Locate the cell with the specified text and output its (X, Y) center coordinate. 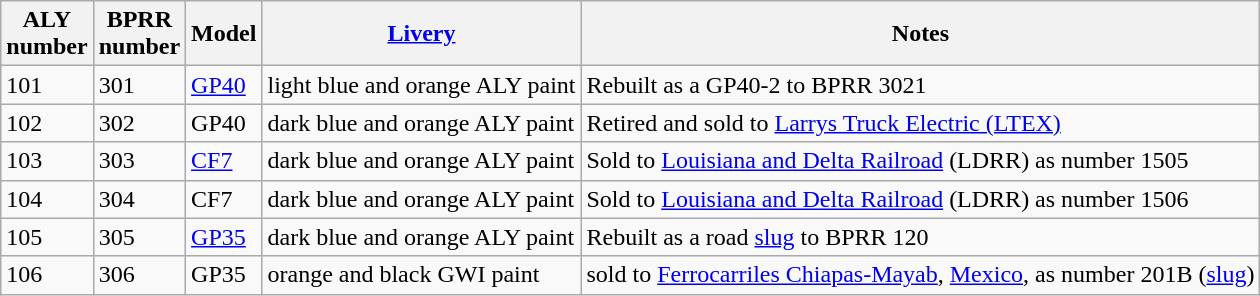
305 (139, 237)
101 (47, 85)
Retired and sold to Larrys Truck Electric (LTEX) (920, 123)
301 (139, 85)
ALYnumber (47, 34)
BPRRnumber (139, 34)
Sold to Louisiana and Delta Railroad (LDRR) as number 1505 (920, 161)
Sold to Louisiana and Delta Railroad (LDRR) as number 1506 (920, 199)
104 (47, 199)
103 (47, 161)
Model (224, 34)
302 (139, 123)
Rebuilt as a GP40-2 to BPRR 3021 (920, 85)
Rebuilt as a road slug to BPRR 120 (920, 237)
106 (47, 275)
Livery (422, 34)
orange and black GWI paint (422, 275)
sold to Ferrocarriles Chiapas-Mayab, Mexico, as number 201B (slug) (920, 275)
105 (47, 237)
303 (139, 161)
light blue and orange ALY paint (422, 85)
304 (139, 199)
Notes (920, 34)
102 (47, 123)
306 (139, 275)
